Determine the (x, y) coordinate at the center of the cell enclosing the given text.  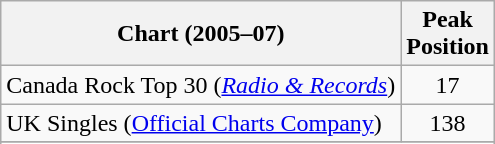
UK Singles (Official Charts Company) (201, 123)
138 (448, 123)
17 (448, 85)
Canada Rock Top 30 (Radio & Records) (201, 85)
PeakPosition (448, 34)
Chart (2005–07) (201, 34)
